Pinpoint the cell where the given text exists, returning its [x, y] midpoint coordinate. 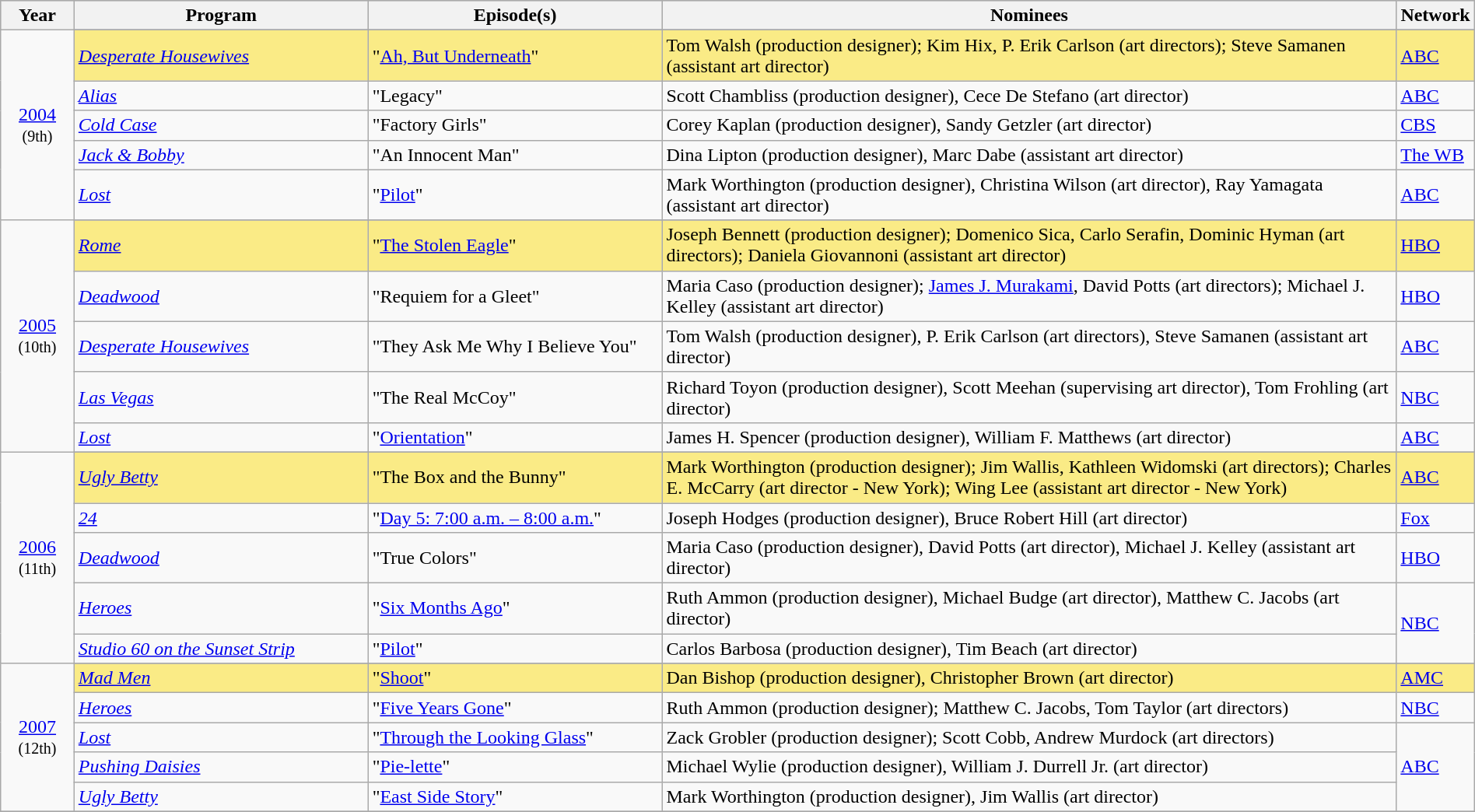
Corey Kaplan (production designer), Sandy Getzler (art director) [1029, 125]
Carlos Barbosa (production designer), Tim Beach (art director) [1029, 649]
Mad Men [221, 678]
"Requiem for a Gleet" [515, 296]
Tom Walsh (production designer), P. Erik Carlson (art directors), Steve Samanen (assistant art director) [1029, 347]
Pushing Daisies [221, 767]
"True Colors" [515, 558]
Network [1435, 16]
"The Box and the Bunny" [515, 478]
CBS [1435, 125]
Year [37, 16]
Las Vegas [221, 397]
"East Side Story" [515, 796]
2007(12th) [37, 737]
Dan Bishop (production designer), Christopher Brown (art director) [1029, 678]
Maria Caso (production designer), David Potts (art director), Michael J. Kelley (assistant art director) [1029, 558]
"Through the Looking Glass" [515, 737]
"Day 5: 7:00 a.m. – 8:00 a.m." [515, 517]
"Shoot" [515, 678]
Tom Walsh (production designer); Kim Hix, P. Erik Carlson (art directors); Steve Samanen (assistant art director) [1029, 56]
"Pie-lette" [515, 767]
Program [221, 16]
2004(9th) [37, 125]
"An Innocent Man" [515, 155]
"Orientation" [515, 437]
Jack & Bobby [221, 155]
Alias [221, 96]
2005(10th) [37, 336]
"Six Months Ago" [515, 608]
"Five Years Gone" [515, 708]
AMC [1435, 678]
Rome [221, 246]
"Factory Girls" [515, 125]
Mark Worthington (production designer), Jim Wallis (art director) [1029, 796]
"The Real McCoy" [515, 397]
Michael Wylie (production designer), William J. Durrell Jr. (art director) [1029, 767]
Richard Toyon (production designer), Scott Meehan (supervising art director), Tom Frohling (art director) [1029, 397]
Zack Grobler (production designer); Scott Cobb, Andrew Murdock (art directors) [1029, 737]
James H. Spencer (production designer), William F. Matthews (art director) [1029, 437]
Ruth Ammon (production designer); Matthew C. Jacobs, Tom Taylor (art directors) [1029, 708]
Studio 60 on the Sunset Strip [221, 649]
Maria Caso (production designer); James J. Murakami, David Potts (art directors); Michael J. Kelley (assistant art director) [1029, 296]
"Ah, But Underneath" [515, 56]
Nominees [1029, 16]
Joseph Bennett (production designer); Domenico Sica, Carlo Serafin, Dominic Hyman (art directors); Daniela Giovannoni (assistant art director) [1029, 246]
Joseph Hodges (production designer), Bruce Robert Hill (art director) [1029, 517]
"Legacy" [515, 96]
Cold Case [221, 125]
Scott Chambliss (production designer), Cece De Stefano (art director) [1029, 96]
24 [221, 517]
The WB [1435, 155]
Mark Worthington (production designer), Christina Wilson (art director), Ray Yamagata (assistant art director) [1029, 194]
Episode(s) [515, 16]
2006(11th) [37, 557]
Dina Lipton (production designer), Marc Dabe (assistant art director) [1029, 155]
"They Ask Me Why I Believe You" [515, 347]
Ruth Ammon (production designer), Michael Budge (art director), Matthew C. Jacobs (art director) [1029, 608]
"The Stolen Eagle" [515, 246]
Fox [1435, 517]
